Provide the [X, Y] coordinate of the cell's center where the given text is located.  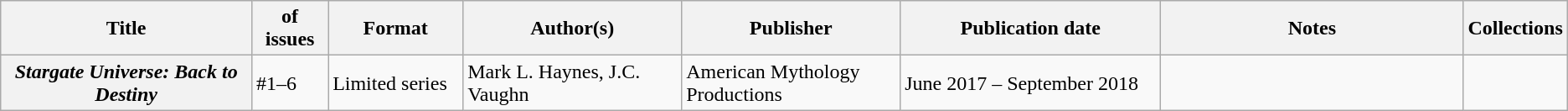
Notes [1312, 29]
#1–6 [290, 82]
of issues [290, 29]
Format [395, 29]
June 2017 – September 2018 [1030, 82]
Limited series [395, 82]
Publication date [1030, 29]
Author(s) [573, 29]
Collections [1515, 29]
Stargate Universe: Back to Destiny [126, 82]
Mark L. Haynes, J.C. Vaughn [573, 82]
Publisher [791, 29]
Title [126, 29]
American Mythology Productions [791, 82]
